Output the (x, y) coordinate of the center of the cell containing the given text.  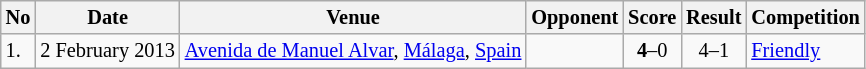
Avenida de Manuel Alvar, Málaga, Spain (354, 51)
Venue (354, 17)
4–0 (652, 51)
No (18, 17)
2 February 2013 (107, 51)
Competition (805, 17)
Opponent (574, 17)
Result (714, 17)
1. (18, 51)
Friendly (805, 51)
Date (107, 17)
Score (652, 17)
4–1 (714, 51)
